Output the [x, y] coordinate of the center of the cell containing the given text.  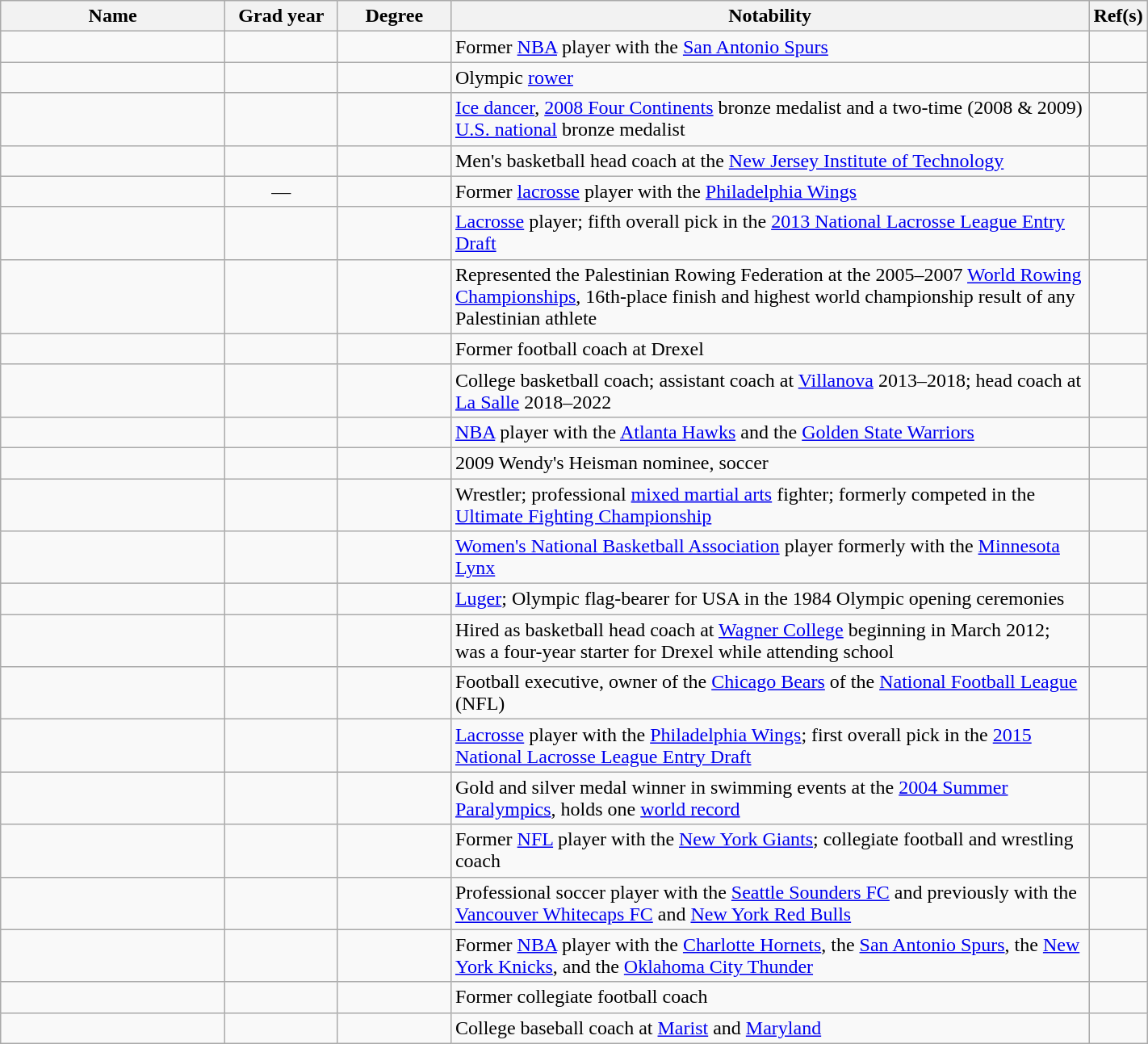
Ice dancer, 2008 Four Continents bronze medalist and a two-time (2008 & 2009) U.S. national bronze medalist [769, 119]
Grad year [281, 16]
Lacrosse player; fifth overall pick in the 2013 National Lacrosse League Entry Draft [769, 233]
College baseball coach at Marist and Maryland [769, 1028]
Former NBA player with the San Antonio Spurs [769, 47]
Professional soccer player with the Seattle Sounders FC and previously with the Vancouver Whitecaps FC and New York Red Bulls [769, 903]
Hired as basketball head coach at Wagner College beginning in March 2012; was a four-year starter for Drexel while attending school [769, 641]
Name [113, 16]
— [281, 191]
Degree [394, 16]
Gold and silver medal winner in swimming events at the 2004 Summer Paralympics, holds one world record [769, 798]
NBA player with the Atlanta Hawks and the Golden State Warriors [769, 432]
Women's National Basketball Association player formerly with the Minnesota Lynx [769, 557]
Men's basketball head coach at the New Jersey Institute of Technology [769, 161]
Former NFL player with the New York Giants; collegiate football and wrestling coach [769, 851]
Lacrosse player with the Philadelphia Wings; first overall pick in the 2015 National Lacrosse League Entry Draft [769, 746]
2009 Wendy's Heisman nominee, soccer [769, 463]
Former lacrosse player with the Philadelphia Wings [769, 191]
College basketball coach; assistant coach at Villanova 2013–2018; head coach at La Salle 2018–2022 [769, 391]
Former football coach at Drexel [769, 349]
Ref(s) [1118, 16]
Olympic rower [769, 78]
Luger; Olympic flag-bearer for USA in the 1984 Olympic opening ceremonies [769, 599]
Notability [769, 16]
Former NBA player with the Charlotte Hornets, the San Antonio Spurs, the New York Knicks, and the Oklahoma City Thunder [769, 956]
Football executive, owner of the Chicago Bears of the National Football League (NFL) [769, 693]
Wrestler; professional mixed martial arts fighter; formerly competed in the Ultimate Fighting Championship [769, 504]
Former collegiate football coach [769, 997]
